Determine the [x, y] coordinate at the center of the cell enclosing the given text.  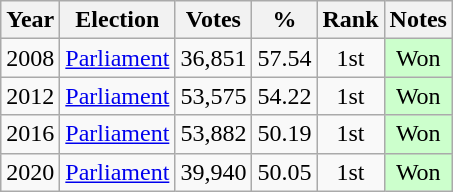
Votes [214, 20]
2016 [30, 134]
53,882 [214, 134]
36,851 [214, 58]
Election [118, 20]
54.22 [284, 96]
2020 [30, 172]
Rank [350, 20]
Notes [418, 20]
50.19 [284, 134]
2012 [30, 96]
2008 [30, 58]
Year [30, 20]
50.05 [284, 172]
% [284, 20]
57.54 [284, 58]
39,940 [214, 172]
53,575 [214, 96]
